Return (X, Y) of the center of cell containing provided text 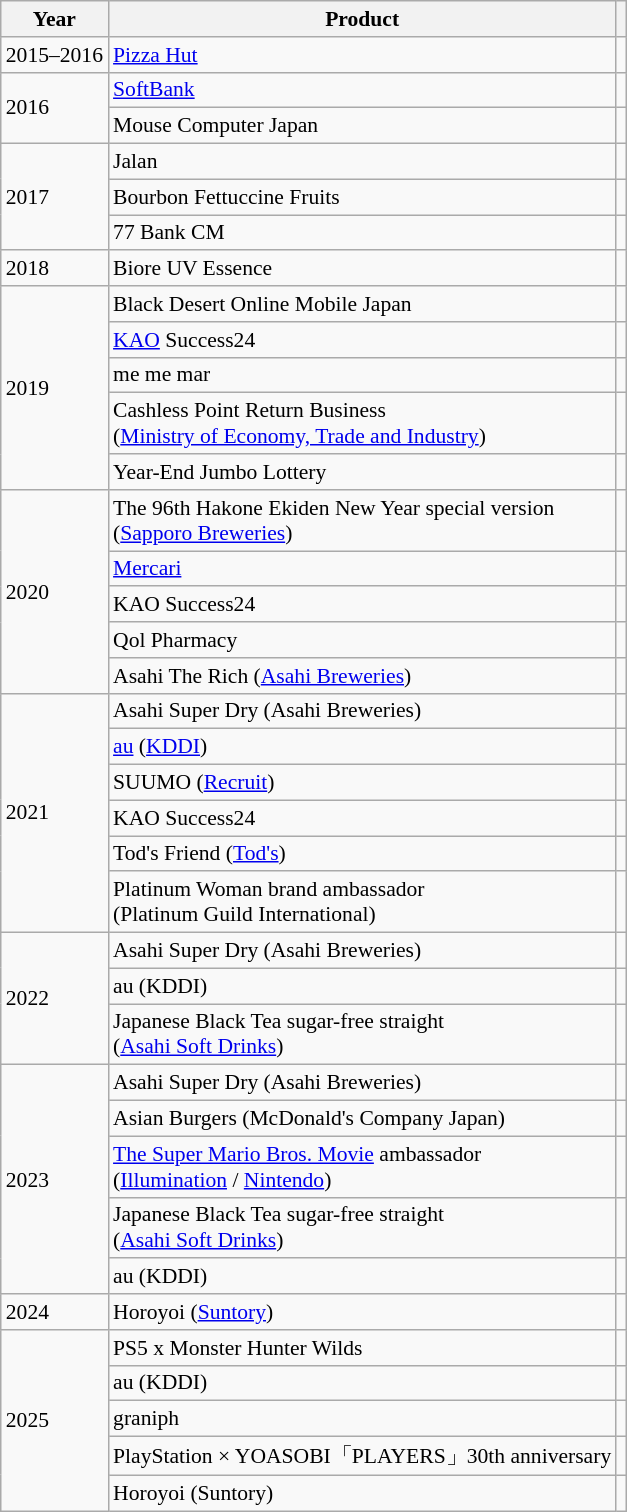
Jalan (362, 162)
2021 (54, 812)
Asahi The Rich (Asahi Breweries) (362, 676)
77 Bank CM (362, 233)
Platinum Woman brand ambassador(Platinum Guild International) (362, 902)
2017 (54, 198)
Qol Pharmacy (362, 640)
SUUMO (Recruit) (362, 783)
The Super Mario Bros. Movie ambassador(Illumination / Nintendo) (362, 1166)
2022 (54, 999)
Asian Burgers (McDonald's Company Japan) (362, 1119)
Biore UV Essence (362, 269)
Bourbon Fettuccine Fruits (362, 197)
2024 (54, 1312)
2019 (54, 388)
2023 (54, 1180)
graniph (362, 1419)
Product (362, 19)
2018 (54, 269)
2016 (54, 108)
Year (54, 19)
me me mar (362, 375)
The 96th Hakone Ekiden New Year special version(Sapporo Breweries) (362, 520)
Mercari (362, 569)
PlayStation × YOASOBI「PLAYERS」30th anniversary (362, 1456)
Year-End Jumbo Lottery (362, 472)
Black Desert Online Mobile Japan (362, 304)
SoftBank (362, 90)
2025 (54, 1420)
Cashless Point Return Business(Ministry of Economy, Trade and Industry) (362, 424)
2015–2016 (54, 55)
Tod's Friend (Tod's) (362, 854)
PS5 x Monster Hunter Wilds (362, 1348)
2020 (54, 592)
Pizza Hut (362, 55)
Mouse Computer Japan (362, 126)
